Locate the cell with the specified text and output its (X, Y) center coordinate. 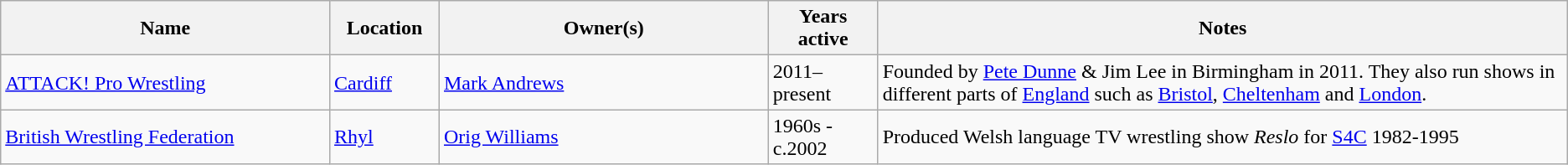
2011–present (823, 82)
Produced Welsh language TV wrestling show Reslo for S4C 1982-1995 (1223, 137)
Rhyl (385, 137)
Founded by Pete Dunne & Jim Lee in Birmingham in 2011. They also run shows in different parts of England such as Bristol, Cheltenham and London. (1223, 82)
ATTACK! Pro Wrestling (166, 82)
Mark Andrews (603, 82)
Owner(s) (603, 28)
Name (166, 28)
Cardiff (385, 82)
1960s - c.2002 (823, 137)
British Wrestling Federation (166, 137)
Notes (1223, 28)
Orig Williams (603, 137)
Location (385, 28)
Years active (823, 28)
